Return the (x, y) coordinate for the center point of the cell that contains the specified text.  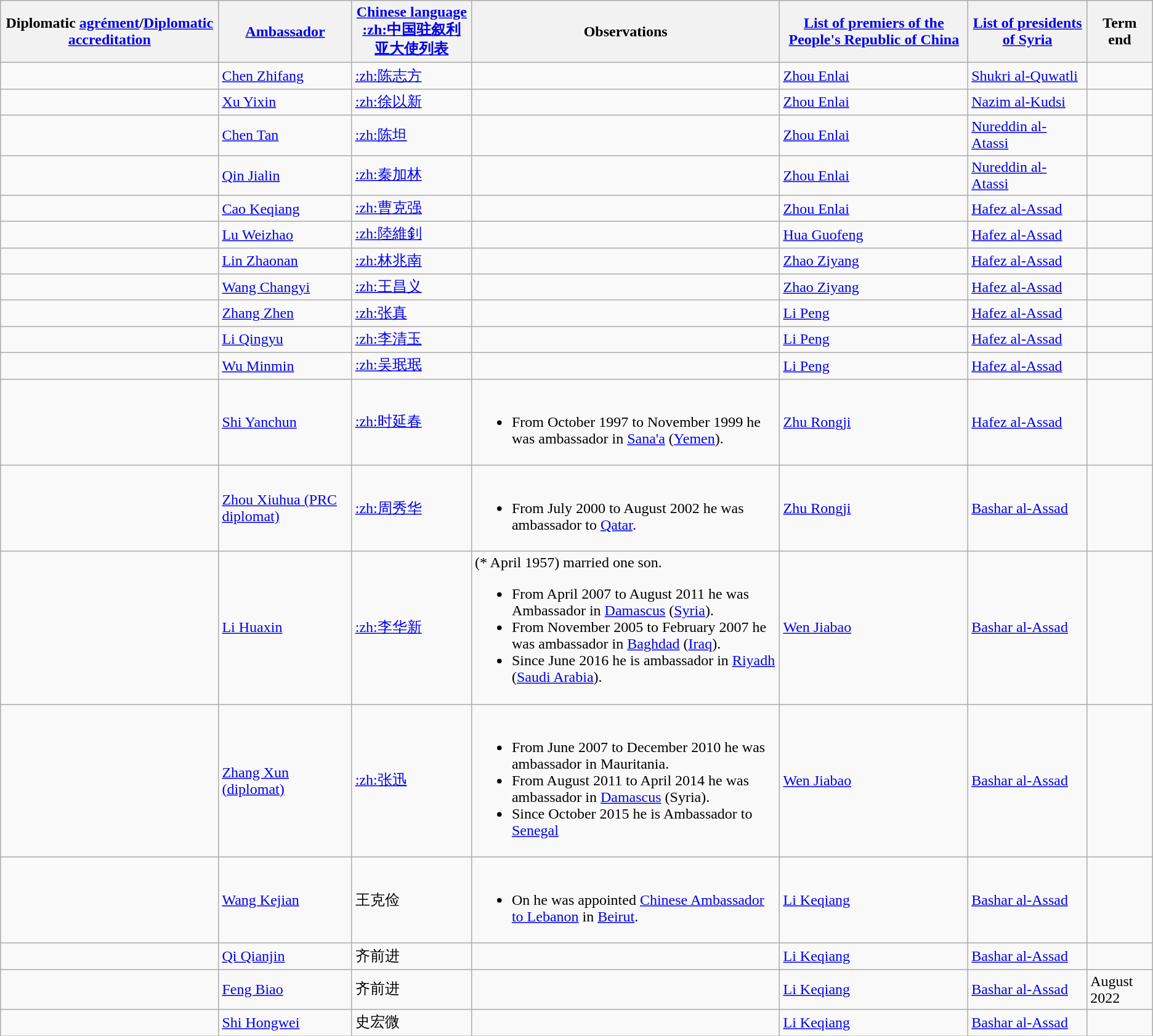
Li Qingyu (285, 340)
:zh:徐以新 (411, 102)
Chen Zhifang (285, 76)
Lu Weizhao (285, 235)
:zh:王昌义 (411, 287)
:zh:曹克强 (411, 208)
Nazim al-Kudsi (1027, 102)
On he was appointed Chinese Ambassador to Lebanon in Beirut. (626, 900)
Zhang Zhen (285, 313)
Xu Yixin (285, 102)
Zhang Xun (diplomat) (285, 780)
Shi Yanchun (285, 422)
Wang Changyi (285, 287)
Wu Minmin (285, 366)
Zhou Xiuhua (PRC diplomat) (285, 508)
:zh:张迅 (411, 780)
Wang Kejian (285, 900)
王克俭 (411, 900)
Chinese language:zh:中国驻叙利亚大使列表 (411, 32)
Qin Jialin (285, 175)
August 2022 (1120, 989)
:zh:周秀华 (411, 508)
Shukri al-Quwatli (1027, 76)
:zh:李华新 (411, 628)
:zh:秦加林 (411, 175)
:zh:陸維釗 (411, 235)
:zh:张真 (411, 313)
Cao Keqiang (285, 208)
List of premiers of the People's Republic of China (874, 32)
Lin Zhaonan (285, 261)
:zh:陈志方 (411, 76)
Chen Tan (285, 136)
Ambassador (285, 32)
Observations (626, 32)
Term end (1120, 32)
From October 1997 to November 1999 he was ambassador in Sana'a (Yemen). (626, 422)
Hua Guofeng (874, 235)
Diplomatic agrément/Diplomatic accreditation (110, 32)
From July 2000 to August 2002 he was ambassador to Qatar. (626, 508)
:zh:时延春 (411, 422)
:zh:陈坦 (411, 136)
List of presidents of Syria (1027, 32)
史宏微 (411, 1022)
Li Huaxin (285, 628)
:zh:李清玉 (411, 340)
Qi Qianjin (285, 956)
Feng Biao (285, 989)
Shi Hongwei (285, 1022)
:zh:吴珉珉 (411, 366)
:zh:林兆南 (411, 261)
